Capture the cell that displays the provided text and extract its (X, Y) central coordinate. 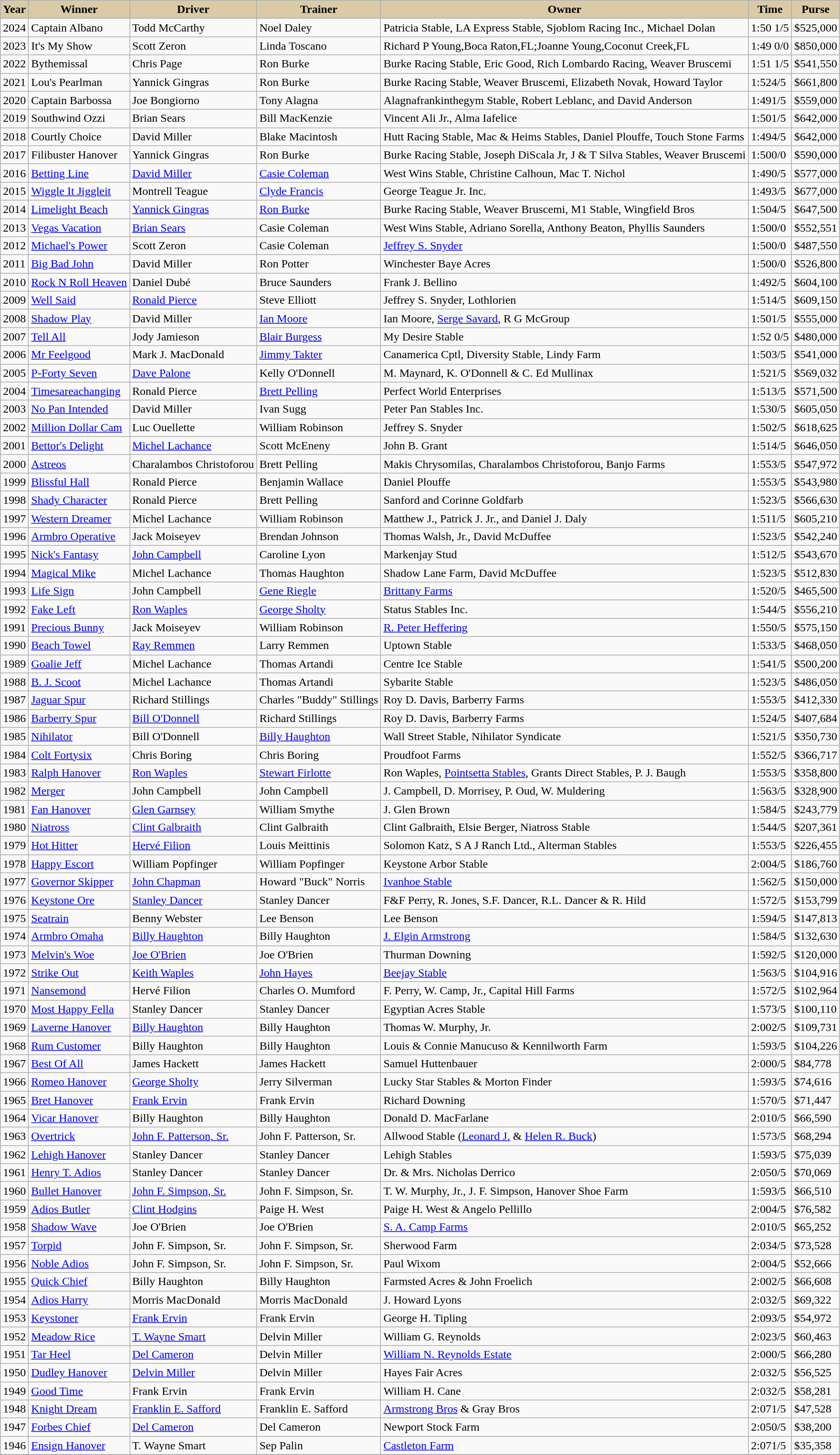
Sep Palin (319, 1445)
1988 (14, 682)
$575,150 (815, 627)
1972 (14, 973)
Captain Albano (79, 28)
$604,100 (815, 282)
2004 (14, 391)
Forbes Chief (79, 1427)
Armstrong Bros & Gray Bros (565, 1409)
Bret Hanover (79, 1100)
$73,528 (815, 1245)
2003 (14, 409)
$541,550 (815, 64)
Meadow Rice (79, 1336)
$68,294 (815, 1136)
My Desire Stable (565, 337)
$76,582 (815, 1209)
1990 (14, 646)
Paige H. West & Angelo Pellillo (565, 1209)
2012 (14, 246)
$500,200 (815, 664)
1987 (14, 700)
$66,590 (815, 1118)
1:504/5 (770, 209)
Hot Hitter (79, 846)
Wall Street Stable, Nihilator Syndicate (565, 736)
1:562/5 (770, 882)
1997 (14, 518)
Farmsted Acres & John Froelich (565, 1282)
$38,200 (815, 1427)
Todd McCarthy (193, 28)
Jerry Silverman (319, 1082)
1954 (14, 1300)
Barberry Spur (79, 718)
Governor Skipper (79, 882)
$850,000 (815, 46)
$71,447 (815, 1100)
Thomas W. Murphy, Jr. (565, 1027)
Keystone Ore (79, 900)
1979 (14, 846)
2021 (14, 82)
Magical Mike (79, 573)
J. Elgin Armstrong (565, 936)
Goalie Jeff (79, 664)
2017 (14, 155)
Melvin's Woe (79, 955)
1963 (14, 1136)
Time (770, 10)
2007 (14, 337)
Knight Dream (79, 1409)
Winner (79, 10)
$58,281 (815, 1391)
Hutt Racing Stable, Mac & Heims Stables, Daniel Plouffe, Touch Stone Farms (565, 137)
B. J. Scoot (79, 682)
Seatrain (79, 918)
$226,455 (815, 846)
William G. Reynolds (565, 1336)
No Pan Intended (79, 409)
Paige H. West (319, 1209)
Life Sign (79, 591)
1:552/5 (770, 754)
1971 (14, 991)
Ron Waples, Pointsetta Stables, Grants Direct Stables, P. J. Baugh (565, 773)
$618,625 (815, 427)
$566,630 (815, 500)
1970 (14, 1009)
2002 (14, 427)
$526,800 (815, 264)
Keystone Arbor Stable (565, 864)
Betting Line (79, 173)
George Teague Jr. Inc. (565, 191)
1961 (14, 1173)
Newport Stock Farm (565, 1427)
1:490/5 (770, 173)
1:530/5 (770, 409)
William N. Reynolds Estate (565, 1354)
Canamerica Cptl, Diversity Stable, Lindy Farm (565, 355)
Hayes Fair Acres (565, 1372)
Richard P Young,Boca Raton,FL;Joanne Young,Coconut Creek,FL (565, 46)
$605,210 (815, 518)
Louis & Connie Manucuso & Kennilworth Farm (565, 1045)
Burke Racing Stable, Eric Good, Rich Lombardo Racing, Weaver Bruscemi (565, 64)
Lou's Pearlman (79, 82)
Owner (565, 10)
1:52 0/5 (770, 337)
1948 (14, 1409)
1991 (14, 627)
Sanford and Corinne Goldfarb (565, 500)
$647,500 (815, 209)
$542,240 (815, 537)
2010 (14, 282)
$480,000 (815, 337)
$60,463 (815, 1336)
$104,916 (815, 973)
1:533/5 (770, 646)
Rum Customer (79, 1045)
Samuel Huttenbauer (565, 1063)
$65,252 (815, 1227)
Alagnafrankinthegym Stable, Robert Leblanc, and David Anderson (565, 100)
Shadow Lane Farm, David McDuffee (565, 573)
1956 (14, 1264)
$525,000 (815, 28)
$468,050 (815, 646)
Strike Out (79, 973)
Captain Barbossa (79, 100)
Lucky Star Stables & Morton Finder (565, 1082)
$350,730 (815, 736)
1968 (14, 1045)
Matthew J., Patrick J. Jr., and Daniel J. Daly (565, 518)
1998 (14, 500)
Laverne Hanover (79, 1027)
2016 (14, 173)
Winchester Baye Acres (565, 264)
2019 (14, 118)
Limelight Beach (79, 209)
$543,670 (815, 555)
Colt Fortysix (79, 754)
R. Peter Heffering (565, 627)
Mark J. MacDonald (193, 355)
2022 (14, 64)
Happy Escort (79, 864)
1993 (14, 591)
Dudley Hanover (79, 1372)
Allwood Stable (Leonard J. & Helen R. Buck) (565, 1136)
$243,779 (815, 809)
Thomas Walsh, Jr., David McDuffee (565, 537)
Montrell Teague (193, 191)
$407,684 (815, 718)
Michael's Power (79, 246)
$186,760 (815, 864)
Armbro Operative (79, 537)
Perfect World Enterprises (565, 391)
$56,525 (815, 1372)
Frank J. Bellino (565, 282)
William H. Cane (565, 1391)
$605,050 (815, 409)
Mr Feelgood (79, 355)
$569,032 (815, 373)
It's My Show (79, 46)
Timesareachanging (79, 391)
Brittany Farms (565, 591)
1983 (14, 773)
Benjamin Wallace (319, 482)
1:49 0/0 (770, 46)
Proudfoot Farms (565, 754)
Shadow Wave (79, 1227)
1:493/5 (770, 191)
$104,226 (815, 1045)
Linda Toscano (319, 46)
Wiggle It Jiggleit (79, 191)
Adios Harry (79, 1300)
Solomon Katz, S A J Ranch Ltd., Alterman Stables (565, 846)
F&F Perry, R. Jones, S.F. Dancer, R.L. Dancer & R. Hild (565, 900)
T. W. Murphy, Jr., J. F. Simpson, Hanover Shoe Farm (565, 1191)
Caroline Lyon (319, 555)
$555,000 (815, 319)
Driver (193, 10)
1:511/5 (770, 518)
1995 (14, 555)
$465,500 (815, 591)
$547,972 (815, 464)
$70,069 (815, 1173)
$66,280 (815, 1354)
1960 (14, 1191)
J. Campbell, D. Morrisey, P. Oud, W. Muldering (565, 791)
2008 (14, 319)
1980 (14, 828)
$52,666 (815, 1264)
Ralph Hanover (79, 773)
1973 (14, 955)
Daniel Plouffe (565, 482)
2013 (14, 228)
$412,330 (815, 700)
$153,799 (815, 900)
Luc Ouellette (193, 427)
Ray Remmen (193, 646)
John Chapman (193, 882)
Adios Butler (79, 1209)
1:492/5 (770, 282)
$100,110 (815, 1009)
Beach Towel (79, 646)
2005 (14, 373)
$646,050 (815, 446)
Keith Waples (193, 973)
Gene Riegle (319, 591)
Centre Ice Stable (565, 664)
Romeo Hanover (79, 1082)
$47,528 (815, 1409)
$677,000 (815, 191)
John B. Grant (565, 446)
Ivan Sugg (319, 409)
Ron Potter (319, 264)
Joe Bongiorno (193, 100)
$69,322 (815, 1300)
Clyde Francis (319, 191)
1962 (14, 1155)
1958 (14, 1227)
William Smythe (319, 809)
F. Perry, W. Camp, Jr., Capital Hill Farms (565, 991)
$102,964 (815, 991)
Charles O. Mumford (319, 991)
John Hayes (319, 973)
1977 (14, 882)
West Wins Stable, Adriano Sorella, Anthony Beaton, Phyllis Saunders (565, 228)
Southwind Ozzi (79, 118)
Trainer (319, 10)
Million Dollar Cam (79, 427)
J. Howard Lyons (565, 1300)
Year (14, 10)
Burke Racing Stable, Weaver Bruscemi, Elizabeth Novak, Howard Taylor (565, 82)
1975 (14, 918)
Shady Character (79, 500)
$66,608 (815, 1282)
Castleton Farm (565, 1445)
Western Dreamer (79, 518)
Kelly O'Donnell (319, 373)
Steve Elliott (319, 300)
1967 (14, 1063)
Big Bad John (79, 264)
$556,210 (815, 609)
Charles "Buddy" Stillings (319, 700)
Patricia Stable, LA Express Stable, Sjoblom Racing Inc., Michael Dolan (565, 28)
Thurman Downing (565, 955)
Armbro Omaha (79, 936)
Paul Wixom (565, 1264)
1986 (14, 718)
Noel Daley (319, 28)
1:503/5 (770, 355)
1955 (14, 1282)
$571,500 (815, 391)
P-Forty Seven (79, 373)
Purse (815, 10)
Fan Hanover (79, 809)
Bythemissal (79, 64)
$109,731 (815, 1027)
Most Happy Fella (79, 1009)
Glen Garnsey (193, 809)
1964 (14, 1118)
$577,000 (815, 173)
1994 (14, 573)
2006 (14, 355)
Lehigh Stables (565, 1155)
2015 (14, 191)
Nansemond (79, 991)
2:034/5 (770, 1245)
Clint Galbraith, Elsie Berger, Niatross Stable (565, 828)
$132,630 (815, 936)
Tar Heel (79, 1354)
1952 (14, 1336)
Donald D. MacFarlane (565, 1118)
Henry T. Adios (79, 1173)
Courtly Choice (79, 137)
$84,778 (815, 1063)
1947 (14, 1427)
Niatross (79, 828)
2001 (14, 446)
1974 (14, 936)
1981 (14, 809)
Makis Chrysomilas, Charalambos Christoforou, Banjo Farms (565, 464)
Egyptian Acres Stable (565, 1009)
$609,150 (815, 300)
Well Said (79, 300)
Blake Macintosh (319, 137)
1969 (14, 1027)
Nick's Fantasy (79, 555)
Benny Webster (193, 918)
$543,980 (815, 482)
1966 (14, 1082)
1996 (14, 537)
S. A. Camp Farms (565, 1227)
2:023/5 (770, 1336)
Merger (79, 791)
1950 (14, 1372)
George H. Tipling (565, 1318)
2009 (14, 300)
Howard "Buck" Norris (319, 882)
1:550/5 (770, 627)
Brendan Johnson (319, 537)
1:570/5 (770, 1100)
Peter Pan Stables Inc. (565, 409)
Nihilator (79, 736)
Bill MacKenzie (319, 118)
2:093/5 (770, 1318)
Jeffrey S. Snyder, Lothlorien (565, 300)
Good Time (79, 1391)
M. Maynard, K. O'Donnell & C. Ed Mullinax (565, 373)
Vincent Ali Jr., Alma Iafelice (565, 118)
$590,000 (815, 155)
1:512/5 (770, 555)
Torpid (79, 1245)
$512,830 (815, 573)
1953 (14, 1318)
1959 (14, 1209)
Ivanhoe Stable (565, 882)
1:513/5 (770, 391)
Chris Page (193, 64)
Vegas Vacation (79, 228)
2018 (14, 137)
$552,551 (815, 228)
1951 (14, 1354)
$207,361 (815, 828)
Bettor's Delight (79, 446)
$66,510 (815, 1191)
Sherwood Farm (565, 1245)
1992 (14, 609)
Daniel Dubé (193, 282)
1:502/5 (770, 427)
Lehigh Hanover (79, 1155)
1965 (14, 1100)
Jody Jamieson (193, 337)
Filibuster Hanover (79, 155)
Tony Alagna (319, 100)
$661,800 (815, 82)
1:50 1/5 (770, 28)
Precious Bunny (79, 627)
Richard Downing (565, 1100)
2024 (14, 28)
1985 (14, 736)
Blissful Hall (79, 482)
Burke Racing Stable, Weaver Bruscemi, M1 Stable, Wingfield Bros (565, 209)
Noble Adios (79, 1264)
$35,358 (815, 1445)
$120,000 (815, 955)
Vicar Hanover (79, 1118)
1984 (14, 754)
2000 (14, 464)
1989 (14, 664)
1:51 1/5 (770, 64)
1999 (14, 482)
Astreos (79, 464)
Ian Moore, Serge Savard, R G McGroup (565, 319)
2011 (14, 264)
Ian Moore (319, 319)
Quick Chief (79, 1282)
1:494/5 (770, 137)
Keystoner (79, 1318)
Dr. & Mrs. Nicholas Derrico (565, 1173)
Tell All (79, 337)
2020 (14, 100)
Jaguar Spur (79, 700)
J. Glen Brown (565, 809)
Clint Hodgins (193, 1209)
Best Of All (79, 1063)
$541,000 (815, 355)
$150,000 (815, 882)
$358,800 (815, 773)
2023 (14, 46)
2014 (14, 209)
Dave Palone (193, 373)
Stewart Firlotte (319, 773)
Bullet Hanover (79, 1191)
1:592/5 (770, 955)
West Wins Stable, Christine Calhoun, Mac T. Nichol (565, 173)
$487,550 (815, 246)
Louis Meittinis (319, 846)
$559,000 (815, 100)
1946 (14, 1445)
Charalambos Christoforou (193, 464)
Bruce Saunders (319, 282)
Rock N Roll Heaven (79, 282)
Markenjay Stud (565, 555)
1982 (14, 791)
Sybarite Stable (565, 682)
1978 (14, 864)
$147,813 (815, 918)
Uptown Stable (565, 646)
1957 (14, 1245)
1976 (14, 900)
Fake Left (79, 609)
Jimmy Takter (319, 355)
Ensign Hanover (79, 1445)
1:594/5 (770, 918)
Larry Remmen (319, 646)
$366,717 (815, 754)
Burke Racing Stable, Joseph DiScala Jr, J & T Silva Stables, Weaver Bruscemi (565, 155)
Thomas Haughton (319, 573)
1:491/5 (770, 100)
Scott McEneny (319, 446)
Beejay Stable (565, 973)
$328,900 (815, 791)
Blair Burgess (319, 337)
$54,972 (815, 1318)
$75,039 (815, 1155)
Overtrick (79, 1136)
$74,616 (815, 1082)
1:520/5 (770, 591)
1949 (14, 1391)
Shadow Play (79, 319)
Status Stables Inc. (565, 609)
$486,050 (815, 682)
1:541/5 (770, 664)
